Determine the [X, Y] coordinate at the center of the cell enclosing the given text.  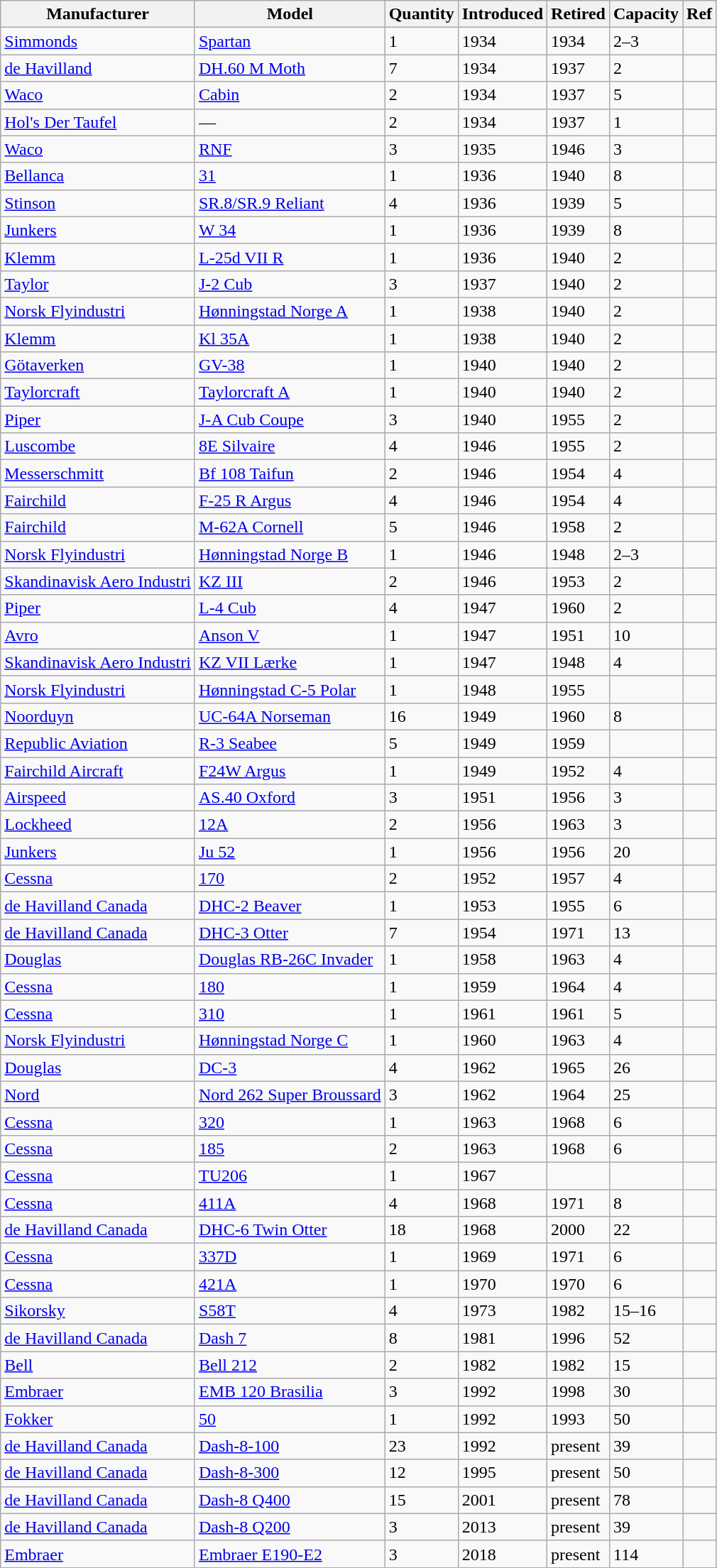
Taylorcraft A [290, 393]
10 [646, 635]
180 [290, 987]
Dash-8 Q200 [290, 1527]
Dash-8 Q400 [290, 1500]
2018 [503, 1554]
20 [646, 852]
Republic Aviation [98, 743]
TU206 [290, 1175]
Cabin [290, 95]
30 [646, 1392]
Capacity [646, 14]
Taylorcraft [98, 393]
DHC-6 Twin Otter [290, 1230]
DC-3 [290, 1068]
1935 [503, 149]
S58T [290, 1311]
Kl 35A [290, 339]
Anson V [290, 635]
Manufacturer [98, 14]
Hol's Der Taufel [98, 122]
1969 [503, 1257]
Ref [700, 14]
Nord 262 Super Broussard [290, 1095]
Lockheed [98, 825]
1981 [503, 1338]
SR.8/SR.9 Reliant [290, 203]
8E Silvaire [290, 446]
12 [422, 1473]
2001 [503, 1500]
16 [422, 716]
Quantity [422, 14]
26 [646, 1068]
Bell [98, 1365]
DHC-2 Beaver [290, 906]
Ju 52 [290, 852]
Spartan [290, 41]
Hønningstad Norge A [290, 311]
KZ VII Lærke [290, 662]
1996 [579, 1338]
F-25 R Argus [290, 500]
Dash-8-300 [290, 1473]
411A [290, 1203]
Dash 7 [290, 1338]
Taylor [98, 284]
25 [646, 1095]
Sikorsky [98, 1311]
AS.40 Oxford [290, 798]
1973 [503, 1311]
Bf 108 Taifun [290, 473]
310 [290, 1014]
320 [290, 1122]
1967 [503, 1175]
Hønningstad Norge C [290, 1041]
185 [290, 1148]
1965 [579, 1068]
Hønningstad C-5 Polar [290, 689]
Retired [579, 14]
Douglas RB-26C Invader [290, 960]
23 [422, 1446]
Götaverken [98, 366]
Luscombe [98, 446]
DHC-3 Otter [290, 933]
Avro [98, 635]
M-62A Cornell [290, 527]
F24W Argus [290, 770]
Messerschmitt [98, 473]
GV-38 [290, 366]
UC-64A Norseman [290, 716]
421A [290, 1284]
78 [646, 1500]
1957 [579, 879]
13 [646, 933]
12A [290, 825]
18 [422, 1230]
DH.60 M Moth [290, 68]
Stinson [98, 203]
2000 [579, 1230]
Fokker [98, 1419]
170 [290, 879]
de Havilland [98, 68]
Dash-8-100 [290, 1446]
31 [290, 176]
1995 [503, 1473]
Bell 212 [290, 1365]
52 [646, 1338]
KZ III [290, 581]
Nord [98, 1095]
J-A Cub Coupe [290, 420]
Fairchild Aircraft [98, 770]
Introduced [503, 14]
— [290, 122]
337D [290, 1257]
Model [290, 14]
Simmonds [98, 41]
L-25d VII R [290, 257]
RNF [290, 149]
R-3 Seabee [290, 743]
22 [646, 1230]
2013 [503, 1527]
15–16 [646, 1311]
J-2 Cub [290, 284]
W 34 [290, 230]
Bellanca [98, 176]
Noorduyn [98, 716]
Embraer E190-E2 [290, 1554]
114 [646, 1554]
L-4 Cub [290, 608]
Hønningstad Norge B [290, 554]
Airspeed [98, 798]
1993 [579, 1419]
EMB 120 Brasilia [290, 1392]
1998 [579, 1392]
